Find where the given text appears and provide that cell's center as [X, Y] coordinate. 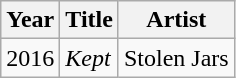
Year [30, 20]
Stolen Jars [176, 58]
Kept [90, 58]
Title [90, 20]
Artist [176, 20]
2016 [30, 58]
